Locate the cell with the specified text and output its [x, y] center coordinate. 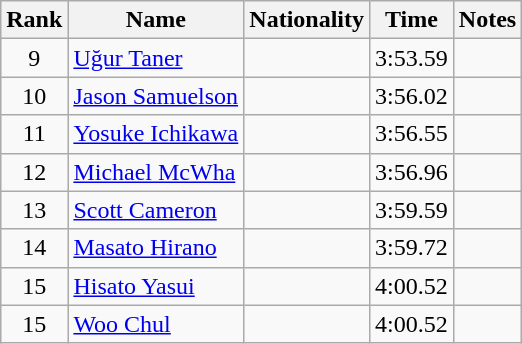
Time [412, 20]
3:59.59 [412, 210]
3:59.72 [412, 248]
Name [156, 20]
Notes [487, 20]
3:56.96 [412, 172]
Masato Hirano [156, 248]
Jason Samuelson [156, 96]
3:56.02 [412, 96]
Yosuke Ichikawa [156, 134]
14 [34, 248]
Hisato Yasui [156, 286]
Uğur Taner [156, 58]
9 [34, 58]
13 [34, 210]
11 [34, 134]
12 [34, 172]
10 [34, 96]
Scott Cameron [156, 210]
Woo Chul [156, 324]
Nationality [307, 20]
Michael McWha [156, 172]
3:53.59 [412, 58]
Rank [34, 20]
3:56.55 [412, 134]
